Search for the cell housing the specified text and yield its (X, Y) center coordinate. 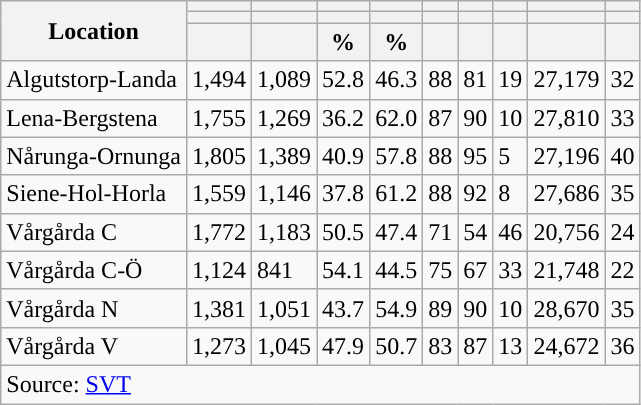
61.2 (396, 194)
57.8 (396, 156)
62.0 (396, 118)
19 (510, 80)
81 (476, 80)
95 (476, 156)
Vårgårda C (94, 232)
50.5 (344, 232)
20,756 (566, 232)
27,196 (566, 156)
27,179 (566, 80)
Source: SVT (320, 384)
75 (440, 270)
1,559 (218, 194)
1,389 (284, 156)
1,805 (218, 156)
24,672 (566, 346)
32 (622, 80)
1,124 (218, 270)
40.9 (344, 156)
92 (476, 194)
54.9 (396, 308)
37.8 (344, 194)
1,051 (284, 308)
Lena-Bergstena (94, 118)
1,146 (284, 194)
54 (476, 232)
24 (622, 232)
47.9 (344, 346)
44.5 (396, 270)
8 (510, 194)
40 (622, 156)
Vårgårda N (94, 308)
1,273 (218, 346)
83 (440, 346)
Vårgårda C-Ö (94, 270)
1,494 (218, 80)
1,755 (218, 118)
71 (440, 232)
46 (510, 232)
46.3 (396, 80)
1,269 (284, 118)
1,772 (218, 232)
89 (440, 308)
67 (476, 270)
5 (510, 156)
27,686 (566, 194)
Siene-Hol-Horla (94, 194)
1,183 (284, 232)
Location (94, 31)
27,810 (566, 118)
Algutstorp-Landa (94, 80)
52.8 (344, 80)
54.1 (344, 270)
50.7 (396, 346)
43.7 (344, 308)
28,670 (566, 308)
841 (284, 270)
36.2 (344, 118)
Nårunga-Ornunga (94, 156)
1,045 (284, 346)
1,381 (218, 308)
Vårgårda V (94, 346)
22 (622, 270)
21,748 (566, 270)
36 (622, 346)
1,089 (284, 80)
47.4 (396, 232)
13 (510, 346)
